Detect which cell encompasses the target text, then output its (X, Y) center coordinate. 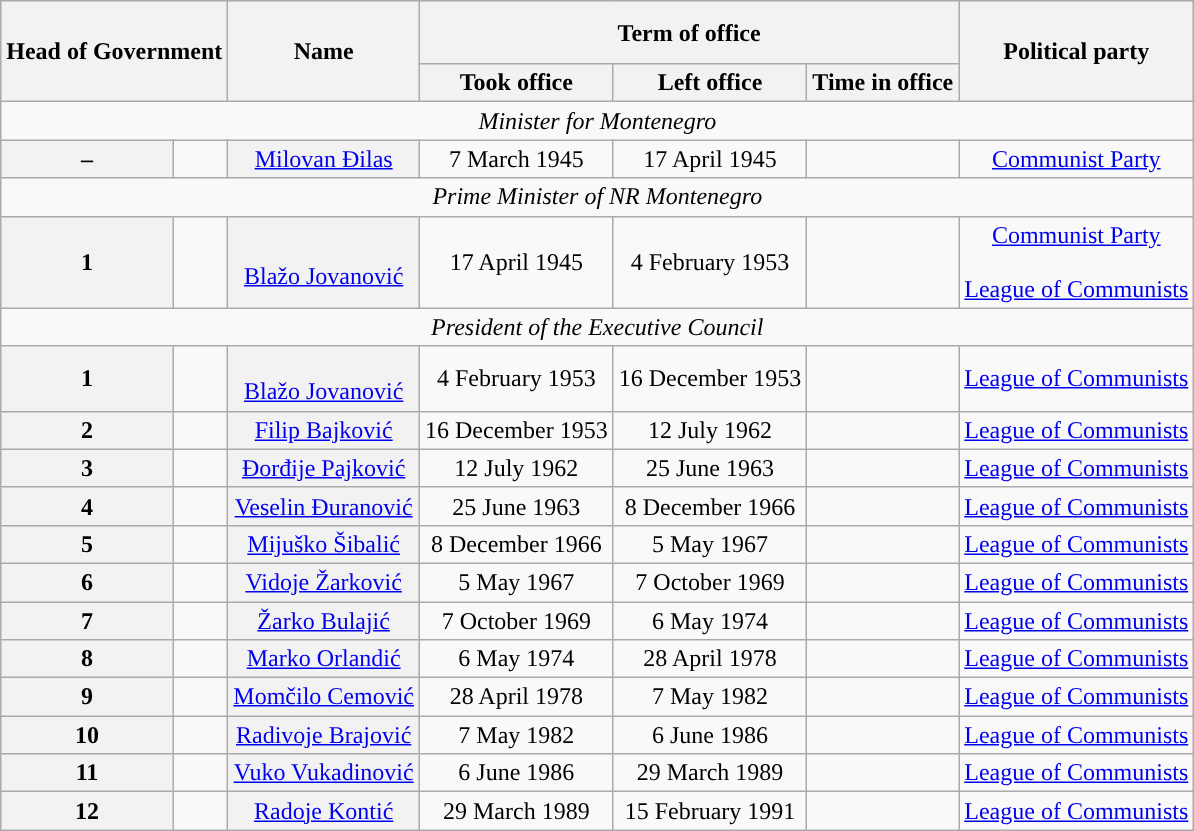
Communist Party (1076, 159)
Đorđije Pajković (324, 468)
12 (88, 811)
Term of office (690, 32)
9 (88, 697)
11 (88, 773)
President of the Executive Council (598, 327)
Filip Bajković (324, 430)
Name (324, 52)
2 (88, 430)
Milovan Đilas (324, 159)
5 (88, 544)
4 (88, 506)
Head of Government (114, 52)
– (88, 159)
Vidoje Žarković (324, 582)
Took office (517, 83)
Left office (710, 83)
Political party (1076, 52)
15 February 1991 (710, 811)
3 (88, 468)
Time in office (883, 83)
Mijuško Šibalić (324, 544)
Vuko Vukadinović (324, 773)
8 (88, 659)
Communist PartyLeague of Communists (1076, 262)
Žarko Bulajić (324, 621)
10 (88, 735)
7 March 1945 (517, 159)
6 (88, 582)
Momčilo Cemović (324, 697)
Veselin Đuranović (324, 506)
Prime Minister of NR Montenegro (598, 197)
Radivoje Brajović (324, 735)
Marko Orlandić (324, 659)
7 (88, 621)
Radoje Kontić (324, 811)
Minister for Montenegro (598, 121)
